Scan for the cell matching the given text and deliver its (X, Y) coordinate at center. 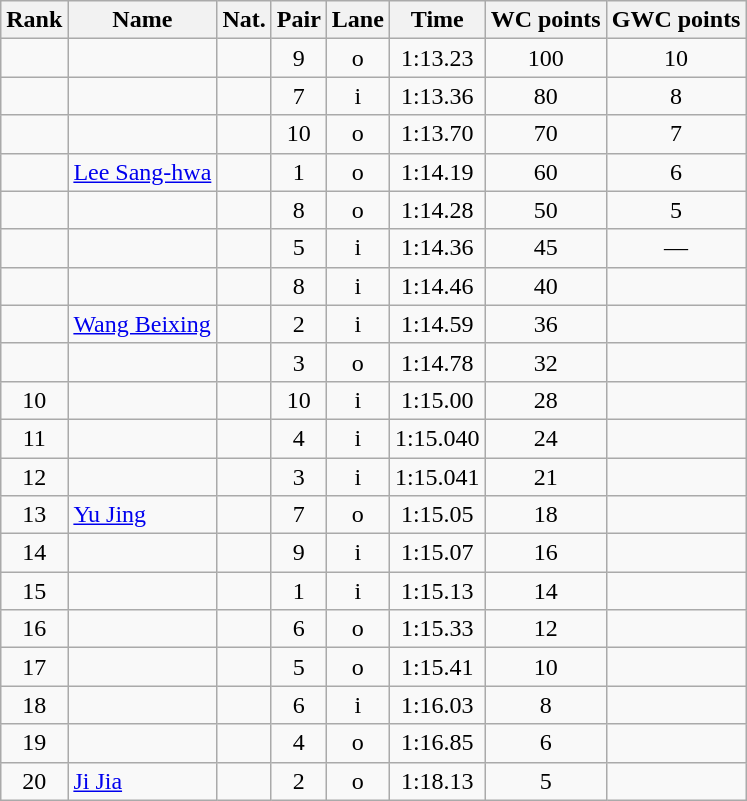
24 (546, 438)
Lane (358, 20)
WC points (546, 20)
1:18.13 (437, 781)
Yu Jing (142, 515)
32 (546, 362)
1:14.78 (437, 362)
1:15.13 (437, 591)
1:14.46 (437, 286)
— (676, 248)
20 (34, 781)
1:15.07 (437, 553)
60 (546, 172)
1:13.36 (437, 96)
50 (546, 210)
1:14.28 (437, 210)
36 (546, 324)
Pair (298, 20)
Ji Jia (142, 781)
19 (34, 743)
1:14.36 (437, 248)
100 (546, 58)
Rank (34, 20)
40 (546, 286)
28 (546, 400)
1:16.03 (437, 705)
Wang Beixing (142, 324)
1:16.85 (437, 743)
15 (34, 591)
70 (546, 134)
1:15.33 (437, 629)
80 (546, 96)
Time (437, 20)
GWC points (676, 20)
1:13.23 (437, 58)
1:14.59 (437, 324)
1:15.00 (437, 400)
Name (142, 20)
11 (34, 438)
1:15.41 (437, 667)
45 (546, 248)
21 (546, 477)
1:14.19 (437, 172)
1:15.041 (437, 477)
1:15.040 (437, 438)
17 (34, 667)
1:15.05 (437, 515)
Lee Sang-hwa (142, 172)
1:13.70 (437, 134)
Nat. (244, 20)
13 (34, 515)
